Provide the [X, Y] coordinate of the cell's center where the given text is located.  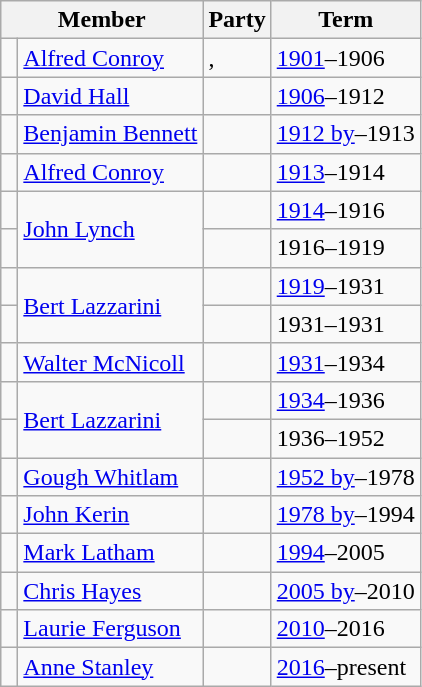
John Lynch [110, 229]
1952 by–1978 [346, 477]
1919–1931 [346, 286]
1994–2005 [346, 553]
David Hall [110, 96]
John Kerin [110, 515]
1978 by–1994 [346, 515]
1912 by–1913 [346, 134]
1901–1906 [346, 58]
1936–1952 [346, 438]
2016–present [346, 667]
1906–1912 [346, 96]
Chris Hayes [110, 591]
1914–1916 [346, 210]
Laurie Ferguson [110, 629]
Walter McNicoll [110, 362]
Anne Stanley [110, 667]
2010–2016 [346, 629]
2005 by–2010 [346, 591]
1931–1931 [346, 324]
1916–1919 [346, 248]
1934–1936 [346, 400]
1913–1914 [346, 172]
Benjamin Bennett [110, 134]
Gough Whitlam [110, 477]
Party [237, 20]
Member [102, 20]
1931–1934 [346, 362]
Mark Latham [110, 553]
, [237, 58]
Term [346, 20]
